Return the [x, y] coordinate for the center point of the cell that contains the specified text.  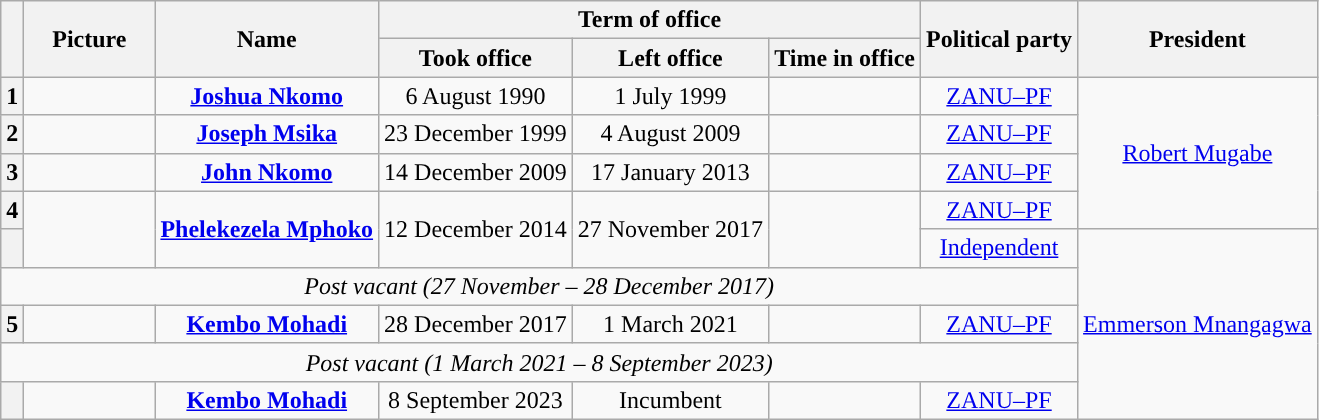
Emmerson Mnangagwa [1198, 324]
Robert Mugabe [1198, 153]
28 December 2017 [476, 324]
14 December 2009 [476, 172]
17 January 2013 [670, 172]
1 [12, 96]
3 [12, 172]
6 August 1990 [476, 96]
4 August 2009 [670, 134]
27 November 2017 [670, 229]
4 [12, 210]
1 March 2021 [670, 324]
Left office [670, 58]
Term of office [650, 20]
23 December 1999 [476, 134]
2 [12, 134]
Post vacant (27 November – 28 December 2017) [540, 286]
5 [12, 324]
Time in office [845, 58]
John Nkomo [267, 172]
Took office [476, 58]
Joseph Msika [267, 134]
8 September 2023 [476, 400]
Political party [1000, 39]
Phelekezela Mphoko [267, 229]
Name [267, 39]
12 December 2014 [476, 229]
1 July 1999 [670, 96]
Post vacant (1 March 2021 – 8 September 2023) [540, 362]
Incumbent [670, 400]
Picture [90, 39]
Independent [1000, 248]
President [1198, 39]
Joshua Nkomo [267, 96]
